For the text-containing cell, return its midpoint in [x, y] coordinate format. 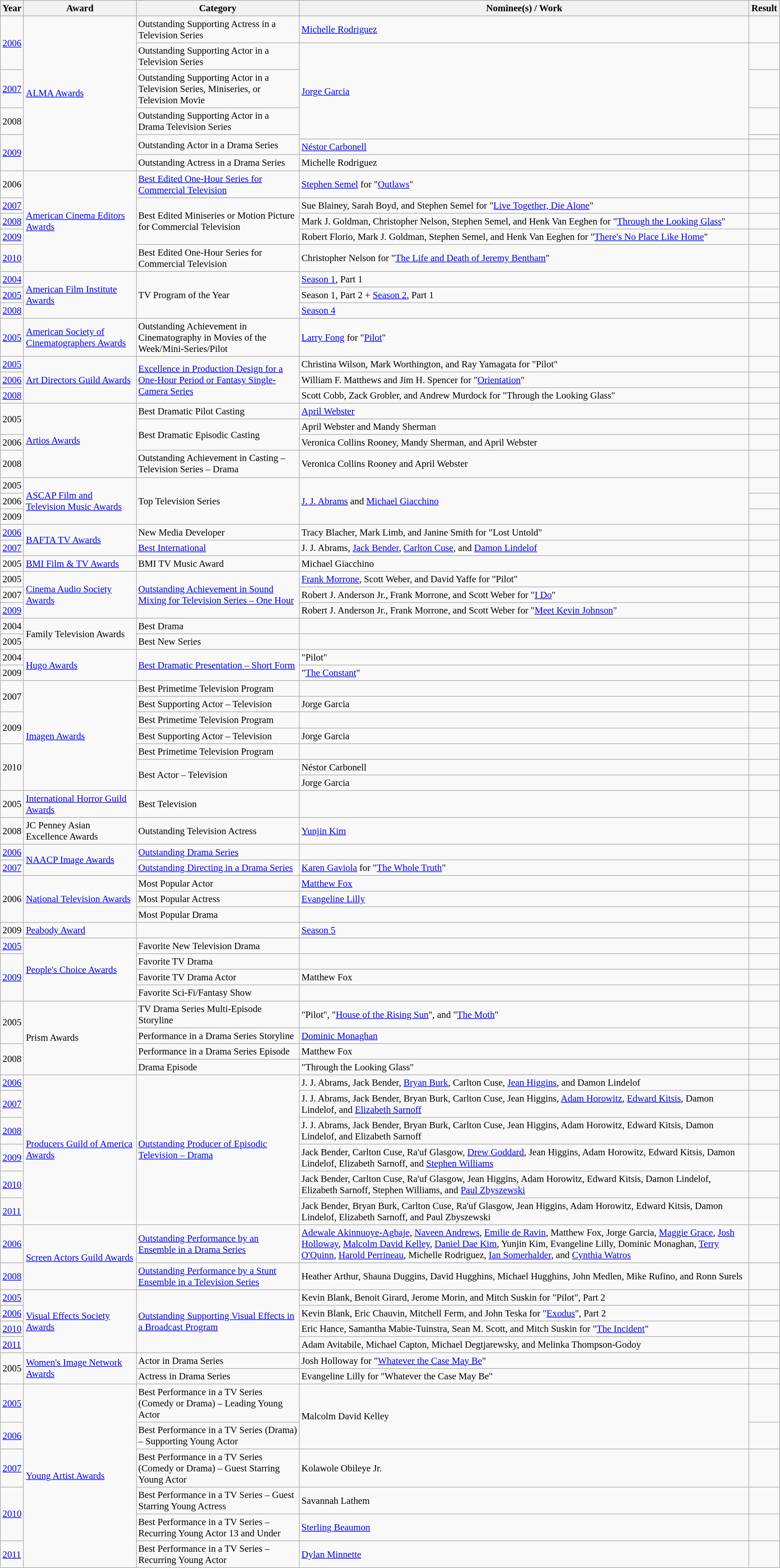
Best Performance in a TV Series (Comedy or Drama) – Guest Starring Young Actor [218, 1468]
Best Drama [218, 626]
Savannah Lathem [524, 1501]
"Pilot", "House of the Rising Sun", and "The Moth" [524, 1015]
Scott Cobb, Zack Grobler, and Andrew Murdock for "Through the Looking Glass" [524, 396]
Performance in a Drama Series Storyline [218, 1036]
Season 4 [524, 311]
Producers Guild of America Awards [80, 1150]
Christopher Nelson for "The Life and Death of Jeremy Bentham" [524, 258]
Outstanding Performance by an Ensemble in a Drama Series [218, 1244]
J. J. Abrams, Jack Bender, Bryan Burk, Carlton Cuse, Jean Higgins, and Damon Lindelof [524, 1083]
Best Dramatic Pilot Casting [218, 411]
Favorite Sci-Fi/Fantasy Show [218, 993]
April Webster [524, 411]
Outstanding Supporting Actor in a Drama Television Series [218, 122]
Outstanding Achievement in Cinematography in Movies of the Week/Mini-Series/Pilot [218, 337]
Favorite TV Drama Actor [218, 977]
Best Dramatic Episodic Casting [218, 435]
Actor in Drama Series [218, 1361]
"Pilot" [524, 658]
International Horror Guild Awards [80, 804]
Outstanding Performance by a Stunt Ensemble in a Television Series [218, 1277]
Favorite TV Drama [218, 962]
Best Dramatic Presentation – Short Form [218, 666]
American Society of Cinematographers Awards [80, 337]
Excellence in Production Design for a One-Hour Period or Fantasy Single-Camera Series [218, 380]
BAFTA TV Awards [80, 540]
Best Performance in a TV Series (Comedy or Drama) – Leading Young Actor [218, 1403]
Outstanding Directing in a Drama Series [218, 868]
Outstanding Actor in a Drama Series [218, 145]
Heather Arthur, Shauna Duggins, David Hugghins, Michael Hugghins, John Medlen, Mike Rufino, and Ronn Surels [524, 1277]
American Cinema Editors Awards [80, 221]
Josh Holloway for "Whatever the Case May Be" [524, 1361]
Top Television Series [218, 501]
Cinema Audio Society Awards [80, 595]
BMI Film & TV Awards [80, 563]
ASCAP Film and Television Music Awards [80, 501]
Season 1, Part 2 + Season 2, Part 1 [524, 295]
Best Performance in a TV Series – Recurring Young Actor 13 and Under [218, 1528]
Favorite New Television Drama [218, 946]
Best Performance in a TV Series – Guest Starring Young Actress [218, 1501]
Artios Awards [80, 441]
JC Penney Asian Excellence Awards [80, 831]
Christina Wilson, Mark Worthington, and Ray Yamagata for "Pilot" [524, 364]
Veronica Collins Rooney and April Webster [524, 464]
Best Edited Miniseries or Motion Picture for Commercial Television [218, 221]
Season 5 [524, 930]
Evangeline Lilly for "Whatever the Case May Be" [524, 1376]
Dylan Minnette [524, 1554]
Best Television [218, 804]
Michael Giacchino [524, 563]
Family Television Awards [80, 634]
Most Popular Drama [218, 915]
Hugo Awards [80, 666]
Outstanding Supporting Actor in a Television Series [218, 57]
Frank Morrone, Scott Weber, and David Yaffe for "Pilot" [524, 579]
NAACP Image Awards [80, 860]
Season 1, Part 1 [524, 279]
Kevin Blank, Benoit Girard, Jerome Morin, and Mitch Suskin for "Pilot", Part 2 [524, 1298]
"Through the Looking Glass" [524, 1067]
Adam Avitabile, Michael Capton, Michael Degtjarewsky, and Melinka Thompson-Godoy [524, 1345]
Eric Hance, Samantha Mabie-Tuinstra, Sean M. Scott, and Mitch Suskin for "The Incident" [524, 1329]
Award [80, 8]
National Television Awards [80, 899]
Robert Florio, Mark J. Goldman, Stephen Semel, and Henk Van Eeghen for "There's No Place Like Home" [524, 237]
Prism Awards [80, 1038]
Dominic Monaghan [524, 1036]
BMI TV Music Award [218, 563]
Veronica Collins Rooney, Mandy Sherman, and April Webster [524, 443]
Outstanding Achievement in Sound Mixing for Television Series – One Hour [218, 595]
Women's Image Network Awards [80, 1369]
Outstanding Television Actress [218, 831]
Actress in Drama Series [218, 1376]
ALMA Awards [80, 93]
Most Popular Actress [218, 899]
Mark J. Goldman, Christopher Nelson, Stephen Semel, and Henk Van Eeghen for "Through the Looking Glass" [524, 221]
Outstanding Producer of Episodic Television – Drama [218, 1150]
Outstanding Actress in a Drama Series [218, 163]
Stephen Semel for "Outlaws" [524, 184]
Best International [218, 548]
Peabody Award [80, 930]
Outstanding Supporting Actress in a Television Series [218, 30]
Imagen Awards [80, 735]
Tracy Blacher, Mark Limb, and Janine Smith for "Lost Untold" [524, 532]
Best Actor – Television [218, 775]
Best Performance in a TV Series (Drama) – Supporting Young Actor [218, 1435]
Category [218, 8]
TV Drama Series Multi-Episode Storyline [218, 1015]
Best New Series [218, 642]
Year [12, 8]
Kolawole Obileye Jr. [524, 1468]
Best Performance in a TV Series – Recurring Young Actor [218, 1554]
Karen Gaviola for "The Whole Truth" [524, 868]
Yunjin Kim [524, 831]
Outstanding Supporting Actor in a Television Series, Miniseries, or Television Movie [218, 89]
Most Popular Actor [218, 883]
Drama Episode [218, 1067]
Larry Fong for "Pilot" [524, 337]
People's Choice Awards [80, 970]
Evangeline Lilly [524, 899]
J. J. Abrams and Michael Giacchino [524, 501]
Visual Effects Society Awards [80, 1321]
Outstanding Drama Series [218, 852]
Robert J. Anderson Jr., Frank Morrone, and Scott Weber for "I Do" [524, 595]
J. J. Abrams, Jack Bender, Carlton Cuse, and Damon Lindelof [524, 548]
Sue Blainey, Sarah Boyd, and Stephen Semel for "Live Together, Die Alone" [524, 205]
Art Directors Guild Awards [80, 380]
Outstanding Achievement in Casting – Television Series – Drama [218, 464]
Sterling Beaumon [524, 1528]
Screen Actors Guild Awards [80, 1257]
Robert J. Anderson Jr., Frank Morrone, and Scott Weber for "Meet Kevin Johnson" [524, 611]
William F. Matthews and Jim H. Spencer for "Orientation" [524, 380]
Result [764, 8]
Young Artist Awards [80, 1476]
Nominee(s) / Work [524, 8]
Outstanding Supporting Visual Effects in a Broadcast Program [218, 1321]
Performance in a Drama Series Episode [218, 1051]
New Media Developer [218, 532]
April Webster and Mandy Sherman [524, 427]
TV Program of the Year [218, 295]
Malcolm David Kelley [524, 1416]
American Film Institute Awards [80, 295]
"The Constant" [524, 673]
Kevin Blank, Eric Chauvin, Mitchell Ferm, and John Teska for "Exodus", Part 2 [524, 1314]
